Search for the cell housing the specified text and yield its [X, Y] center coordinate. 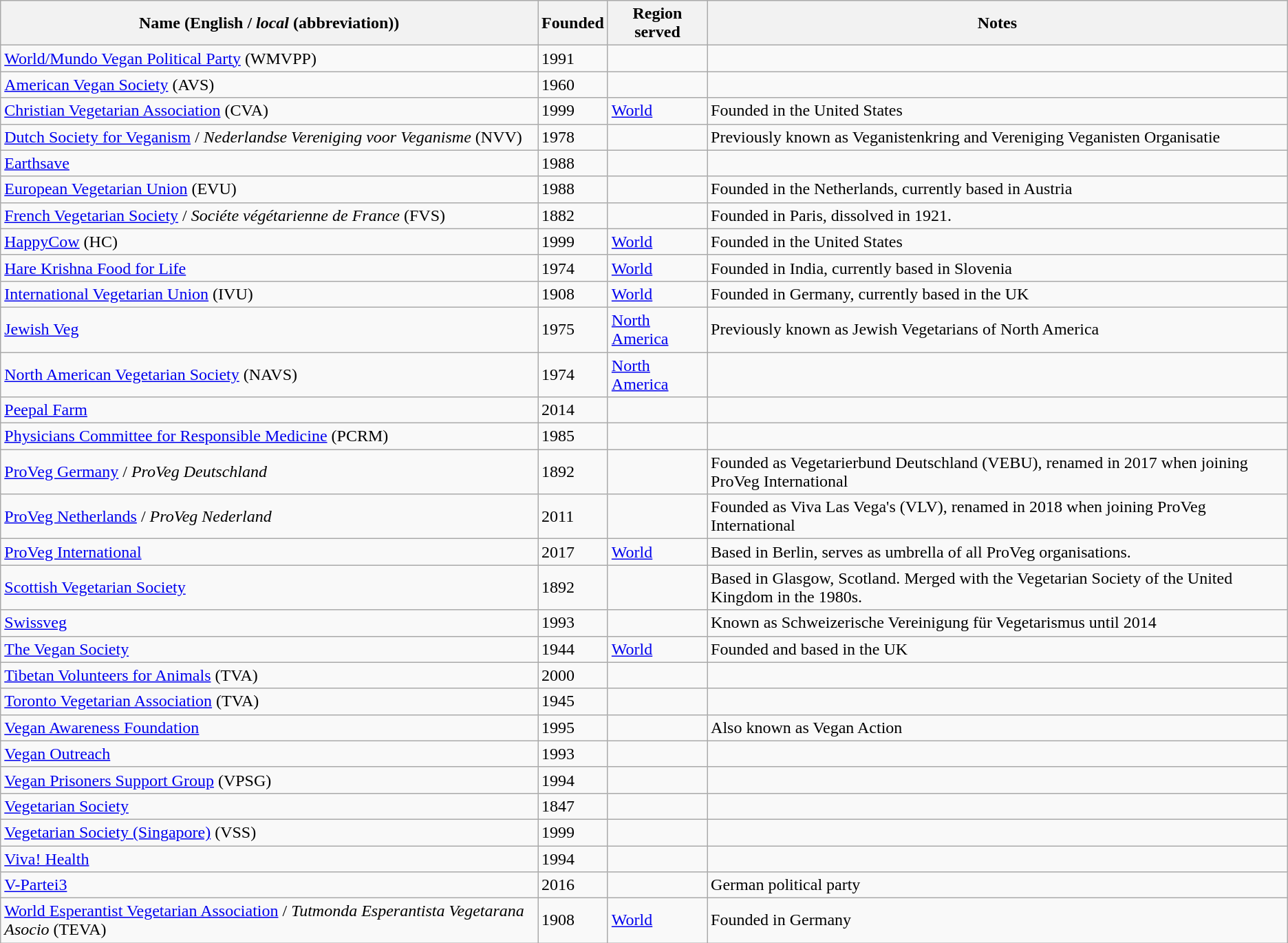
Founded in Germany, currently based in the UK [998, 294]
Founded in India, currently based in Slovenia [998, 268]
Tibetan Volunteers for Animals (TVA) [270, 675]
1960 [573, 85]
ProVeg International [270, 552]
Known as Schweizerische Vereinigung für Vegetarismus until 2014 [998, 623]
World Esperantist Vegetarian Association / Tutmonda Esperantista Vegetarana Asocio (TEVA) [270, 921]
European Vegetarian Union (EVU) [270, 189]
Jewish Veg [270, 329]
Swissveg [270, 623]
2014 [573, 410]
Dutch Society for Veganism / Nederlandse Vereniging voor Veganisme (NVV) [270, 137]
Founded [573, 23]
Notes [998, 23]
Region served [657, 23]
2017 [573, 552]
Vegan Outreach [270, 754]
Vegan Awareness Foundation [270, 728]
German political party [998, 885]
Previously known as Jewish Vegetarians of North America [998, 329]
ProVeg Germany / ProVeg Deutschland [270, 472]
1945 [573, 701]
1882 [573, 215]
Scottish Vegetarian Society [270, 588]
1975 [573, 329]
Founded and based in the UK [998, 649]
ProVeg Netherlands / ProVeg Nederland [270, 516]
1978 [573, 137]
2011 [573, 516]
V-Partei3 [270, 885]
Founded as Viva Las Vega's (VLV), renamed in 2018 when joining ProVeg International [998, 516]
2016 [573, 885]
Previously known as Veganistenkring and Vereniging Veganisten Organisatie [998, 137]
World/Mundo Vegan Political Party (WMVPP) [270, 59]
HappyCow (HC) [270, 242]
1985 [573, 436]
Founded in the Netherlands, currently based in Austria [998, 189]
1944 [573, 649]
Based in Berlin, serves as umbrella of all ProVeg organisations. [998, 552]
Hare Krishna Food for Life [270, 268]
French Vegetarian Society / Sociéte végétarienne de France (FVS) [270, 215]
Also known as Vegan Action [998, 728]
The Vegan Society [270, 649]
Viva! Health [270, 858]
Founded in Paris, dissolved in 1921. [998, 215]
1991 [573, 59]
Vegetarian Society (Singapore) (VSS) [270, 832]
Peepal Farm [270, 410]
Founded in Germany [998, 921]
Earthsave [270, 163]
1995 [573, 728]
2000 [573, 675]
Christian Vegetarian Association (CVA) [270, 111]
North American Vegetarian Society (NAVS) [270, 374]
1847 [573, 806]
Based in Glasgow, Scotland. Merged with the Vegetarian Society of the United Kingdom in the 1980s. [998, 588]
International Vegetarian Union (IVU) [270, 294]
Name (English / local (abbreviation)) [270, 23]
Vegetarian Society [270, 806]
Vegan Prisoners Support Group (VPSG) [270, 780]
Founded as Vegetarierbund Deutschland (VEBU), renamed in 2017 when joining ProVeg International [998, 472]
American Vegan Society (AVS) [270, 85]
Toronto Vegetarian Association (TVA) [270, 701]
Physicians Committee for Responsible Medicine (PCRM) [270, 436]
